Extract the (X, Y) coordinate from the center of the cell holding the provided text.  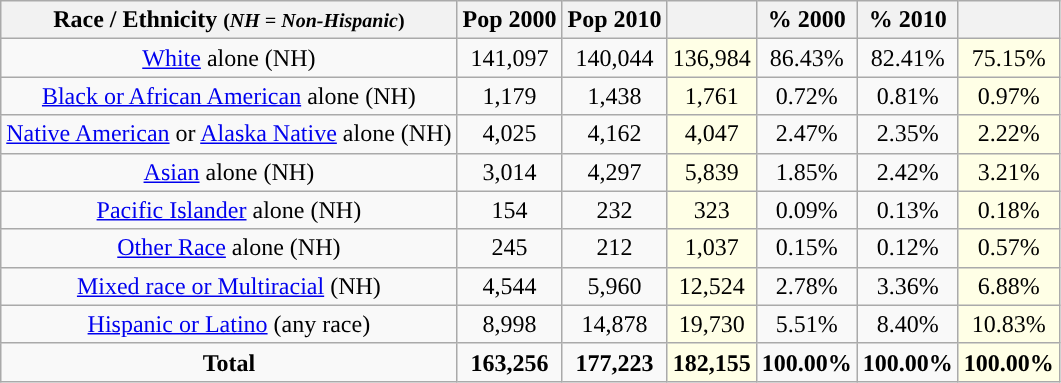
4,025 (510, 134)
14,878 (614, 324)
19,730 (712, 324)
6.88% (1008, 286)
3.36% (908, 286)
0.13% (908, 210)
Pop 2010 (614, 20)
82.41% (908, 58)
86.43% (806, 58)
3.21% (1008, 172)
0.97% (1008, 96)
1.85% (806, 172)
Race / Ethnicity (NH = Non-Hispanic) (229, 20)
4,297 (614, 172)
154 (510, 210)
2.22% (1008, 134)
Pacific Islander alone (NH) (229, 210)
10.83% (1008, 324)
0.18% (1008, 210)
177,223 (614, 362)
0.12% (908, 248)
323 (712, 210)
4,047 (712, 134)
Other Race alone (NH) (229, 248)
2.47% (806, 134)
5,839 (712, 172)
4,162 (614, 134)
75.15% (1008, 58)
2.42% (908, 172)
2.78% (806, 286)
5.51% (806, 324)
1,761 (712, 96)
2.35% (908, 134)
1,037 (712, 248)
1,438 (614, 96)
3,014 (510, 172)
0.72% (806, 96)
Total (229, 362)
% 2010 (908, 20)
232 (614, 210)
163,256 (510, 362)
8,998 (510, 324)
1,179 (510, 96)
8.40% (908, 324)
Mixed race or Multiracial (NH) (229, 286)
0.15% (806, 248)
182,155 (712, 362)
0.57% (1008, 248)
4,544 (510, 286)
0.09% (806, 210)
0.81% (908, 96)
% 2000 (806, 20)
245 (510, 248)
White alone (NH) (229, 58)
212 (614, 248)
Native American or Alaska Native alone (NH) (229, 134)
140,044 (614, 58)
Asian alone (NH) (229, 172)
12,524 (712, 286)
Pop 2000 (510, 20)
5,960 (614, 286)
Hispanic or Latino (any race) (229, 324)
Black or African American alone (NH) (229, 96)
136,984 (712, 58)
141,097 (510, 58)
